Scan for the cell matching the given text and deliver its (X, Y) coordinate at center. 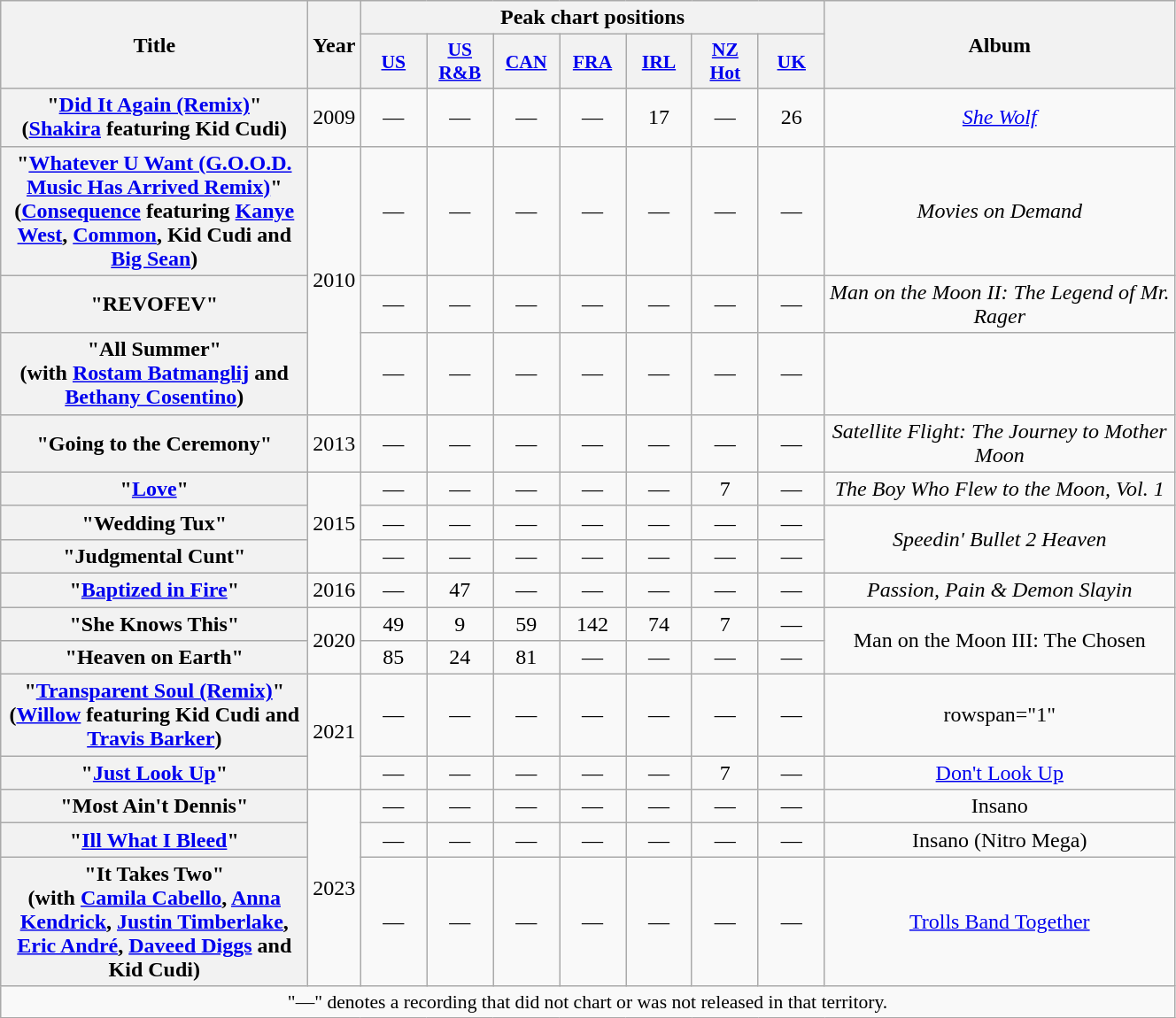
"Transparent Soul (Remix)"(Willow featuring Kid Cudi and Travis Barker) (154, 715)
USR&B (460, 62)
17 (659, 117)
Peak chart positions (592, 18)
49 (393, 624)
Insano (Nitro Mega) (999, 840)
"All Summer"(with Rostam Batmanglij and Bethany Cosentino) (154, 374)
"—" denotes a recording that did not chart or was not released in that territory. (588, 1002)
Man on the Moon II: The Legend of Mr. Rager (999, 305)
"She Knows This" (154, 624)
"Just Look Up" (154, 773)
2015 (335, 522)
rowspan="1" (999, 715)
"Judgmental Cunt" (154, 556)
2010 (335, 280)
47 (460, 590)
CAN (526, 62)
Speedin' Bullet 2 Heaven (999, 539)
IRL (659, 62)
"Heaven on Earth" (154, 658)
"Did It Again (Remix)"(Shakira featuring Kid Cudi) (154, 117)
24 (460, 658)
Album (999, 44)
2013 (335, 443)
142 (593, 624)
"Ill What I Bleed" (154, 840)
26 (792, 117)
85 (393, 658)
2021 (335, 732)
59 (526, 624)
"Whatever U Want (G.O.O.D. Music Has Arrived Remix)"(Consequence featuring Kanye West, Common, Kid Cudi and Big Sean) (154, 211)
Insano (999, 806)
81 (526, 658)
FRA (593, 62)
Title (154, 44)
The Boy Who Flew to the Moon, Vol. 1 (999, 489)
Don't Look Up (999, 773)
Movies on Demand (999, 211)
2023 (335, 888)
"Wedding Tux" (154, 522)
74 (659, 624)
UK (792, 62)
2016 (335, 590)
Trolls Band Together (999, 922)
Satellite Flight: The Journey to Mother Moon (999, 443)
"Baptized in Fire" (154, 590)
"It Takes Two"(with Camila Cabello, Anna Kendrick, Justin Timberlake, Eric André, Daveed Diggs and Kid Cudi) (154, 922)
US (393, 62)
She Wolf (999, 117)
"Going to the Ceremony" (154, 443)
Man on the Moon III: The Chosen (999, 641)
NZHot (724, 62)
2009 (335, 117)
Year (335, 44)
2020 (335, 641)
Passion, Pain & Demon Slayin (999, 590)
"Most Ain't Dennis" (154, 806)
"Love" (154, 489)
9 (460, 624)
"REVOFEV" (154, 305)
